Detect which cell encompasses the target text, then output its (X, Y) center coordinate. 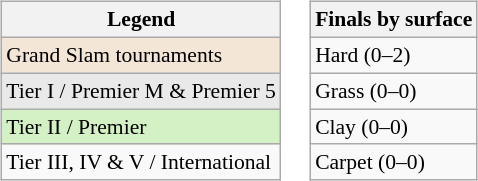
Legend (141, 20)
Tier II / Premier (141, 127)
Tier III, IV & V / International (141, 162)
Grass (0–0) (394, 91)
Clay (0–0) (394, 127)
Tier I / Premier M & Premier 5 (141, 91)
Grand Slam tournaments (141, 55)
Carpet (0–0) (394, 162)
Hard (0–2) (394, 55)
Finals by surface (394, 20)
